Return [x, y] of the center of cell containing provided text 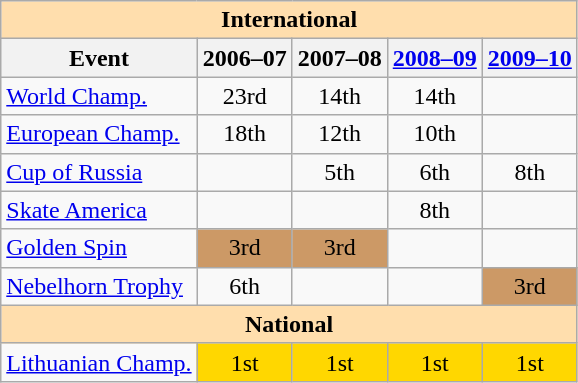
5th [340, 172]
Nebelhorn Trophy [99, 286]
18th [244, 134]
2008–09 [434, 58]
2006–07 [244, 58]
International [290, 20]
Cup of Russia [99, 172]
Golden Spin [99, 248]
European Champ. [99, 134]
2009–10 [530, 58]
National [290, 324]
2007–08 [340, 58]
10th [434, 134]
Lithuanian Champ. [99, 362]
12th [340, 134]
Event [99, 58]
World Champ. [99, 96]
Skate America [99, 210]
23rd [244, 96]
